Output the (x, y) coordinate of the center of the cell containing the given text.  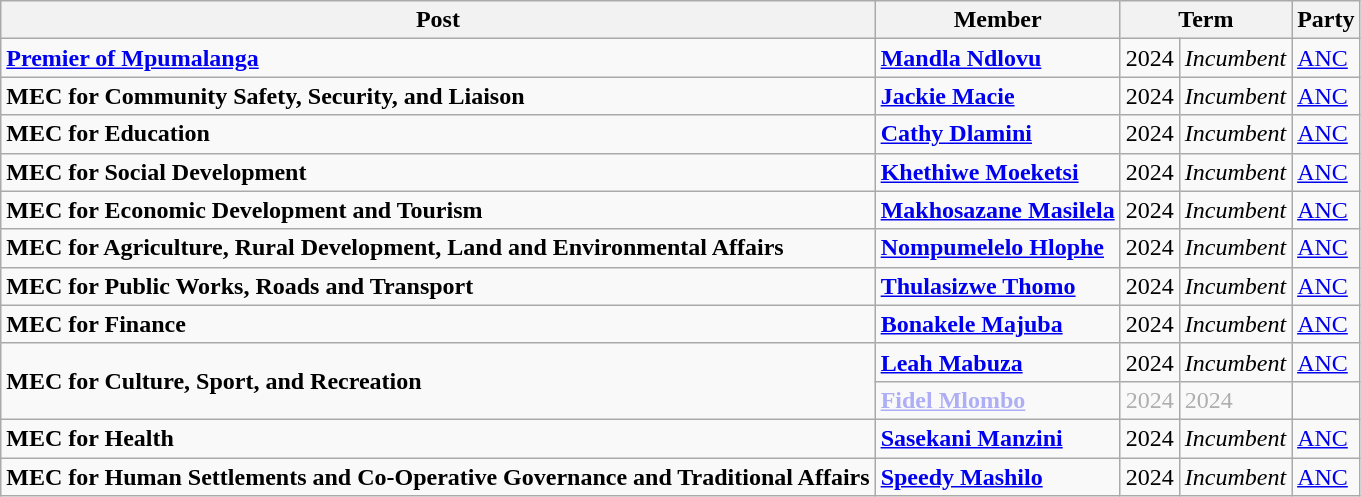
Makhosazane Masilela (998, 210)
Party (1326, 20)
MEC for Social Development (438, 172)
Term (1206, 20)
MEC for Public Works, Roads and Transport (438, 286)
MEC for Agriculture, Rural Development, Land and Environmental Affairs (438, 248)
MEC for Culture, Sport, and Recreation (438, 381)
MEC for Finance (438, 324)
Bonakele Majuba (998, 324)
Sasekani Manzini (998, 438)
Cathy Dlamini (998, 134)
Leah Mabuza (998, 362)
Fidel Mlombo (998, 400)
Post (438, 20)
Speedy Mashilo (998, 477)
MEC for Economic Development and Tourism (438, 210)
Member (998, 20)
MEC for Health (438, 438)
Thulasizwe Thomo (998, 286)
MEC for Education (438, 134)
Nompumelelo Hlophe (998, 248)
Khethiwe Moeketsi (998, 172)
Jackie Macie (998, 96)
MEC for Community Safety, Security, and Liaison (438, 96)
Premier of Mpumalanga (438, 58)
Mandla Ndlovu (998, 58)
MEC for Human Settlements and Co-Operative Governance and Traditional Affairs (438, 477)
